For the text-containing cell, return its midpoint in [x, y] coordinate format. 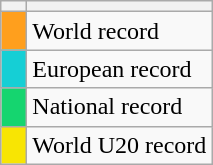
World U20 record [120, 145]
European record [120, 69]
World record [120, 31]
National record [120, 107]
